Pinpoint the cell where the given text exists, returning its [X, Y] midpoint coordinate. 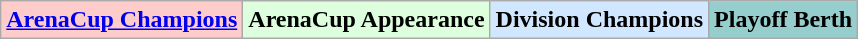
Playoff Berth [784, 20]
Division Champions [599, 20]
ArenaCup Champions [122, 20]
ArenaCup Appearance [366, 20]
